Capture the cell that displays the provided text and extract its (x, y) central coordinate. 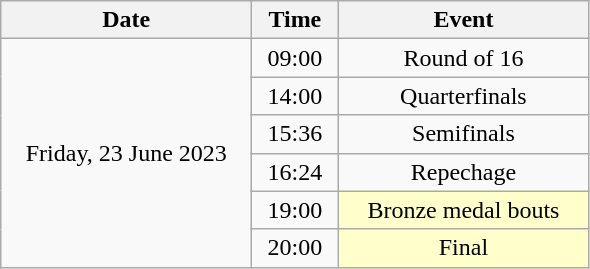
Friday, 23 June 2023 (126, 153)
15:36 (295, 134)
14:00 (295, 96)
Round of 16 (464, 58)
Repechage (464, 172)
20:00 (295, 248)
Final (464, 248)
16:24 (295, 172)
Quarterfinals (464, 96)
Bronze medal bouts (464, 210)
Time (295, 20)
Event (464, 20)
19:00 (295, 210)
Semifinals (464, 134)
Date (126, 20)
09:00 (295, 58)
